Scan for the cell matching the given text and deliver its [X, Y] coordinate at center. 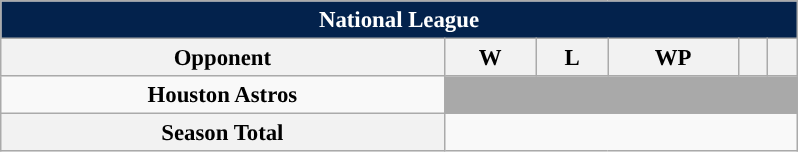
National League [399, 20]
Season Total [222, 133]
Opponent [222, 58]
WP [674, 58]
Houston Astros [222, 95]
L [572, 58]
W [490, 58]
